Detect which cell encompasses the target text, then output its [x, y] center coordinate. 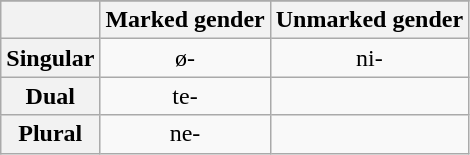
ni- [369, 58]
Plural [50, 134]
te- [185, 96]
Marked gender [185, 20]
Singular [50, 58]
Dual [50, 96]
ne- [185, 134]
ø- [185, 58]
Unmarked gender [369, 20]
